Identify which cell holds the provided text, then report its [x, y] central coordinate. 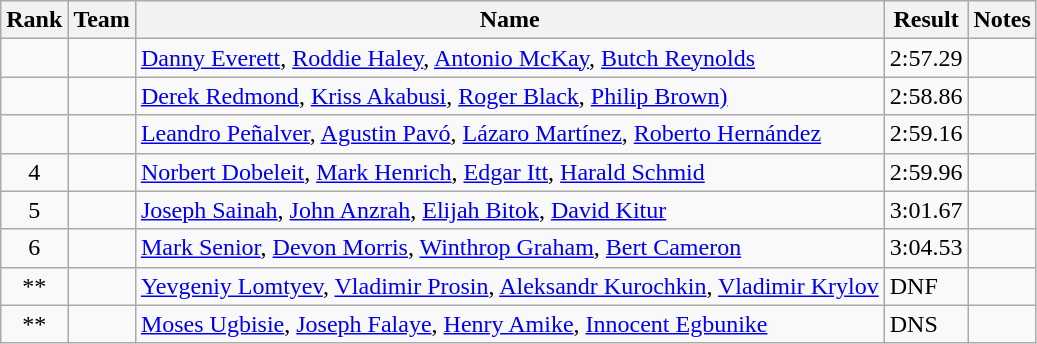
3:04.53 [926, 248]
2:57.29 [926, 58]
Notes [1002, 20]
Leandro Peñalver, Agustin Pavó, Lázaro Martínez, Roberto Hernández [510, 134]
2:58.86 [926, 96]
Joseph Sainah, John Anzrah, Elijah Bitok, David Kitur [510, 210]
Danny Everett, Roddie Haley, Antonio McKay, Butch Reynolds [510, 58]
Rank [34, 20]
6 [34, 248]
5 [34, 210]
DNS [926, 324]
2:59.16 [926, 134]
Norbert Dobeleit, Mark Henrich, Edgar Itt, Harald Schmid [510, 172]
3:01.67 [926, 210]
Team [102, 20]
Name [510, 20]
Result [926, 20]
4 [34, 172]
Mark Senior, Devon Morris, Winthrop Graham, Bert Cameron [510, 248]
Derek Redmond, Kriss Akabusi, Roger Black, Philip Brown) [510, 96]
DNF [926, 286]
2:59.96 [926, 172]
Yevgeniy Lomtyev, Vladimir Prosin, Aleksandr Kurochkin, Vladimir Krylov [510, 286]
Moses Ugbisie, Joseph Falaye, Henry Amike, Innocent Egbunike [510, 324]
